Detect which cell encompasses the target text, then output its (X, Y) center coordinate. 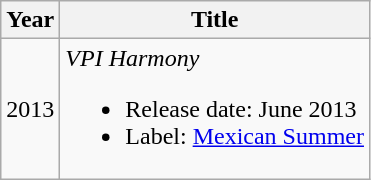
VPI HarmonyRelease date: June 2013Label: Mexican Summer (215, 109)
Year (30, 20)
Title (215, 20)
2013 (30, 109)
